Locate the cell with the specified text and output its (x, y) center coordinate. 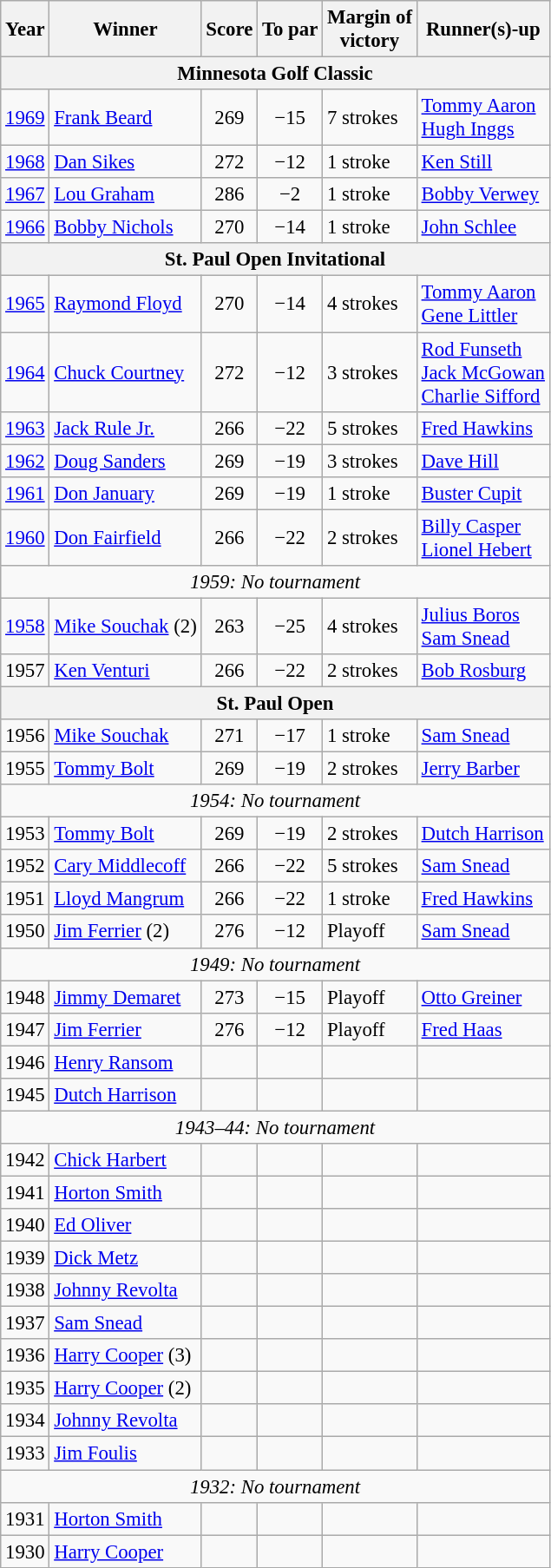
1932: No tournament (275, 1486)
Billy Casper Lionel Hebert (482, 538)
Bobby Verwey (482, 194)
Lou Graham (125, 194)
Ken Still (482, 162)
Margin ofvictory (370, 30)
Ken Venturi (125, 671)
Dan Sikes (125, 162)
Tommy Aaron Hugh Inggs (482, 118)
1930 (25, 1552)
Don Fairfield (125, 538)
Chuck Courtney (125, 372)
Ed Oliver (125, 1225)
Dick Metz (125, 1258)
1941 (25, 1192)
Jerry Barber (482, 769)
273 (229, 997)
Mike Souchak (2) (125, 627)
1937 (25, 1323)
Fred Haas (482, 1029)
1947 (25, 1029)
Harry Cooper (3) (125, 1355)
1935 (25, 1388)
Raymond Floyd (125, 304)
Jack Rule Jr. (125, 428)
1959: No tournament (275, 582)
1958 (25, 627)
1934 (25, 1420)
1967 (25, 194)
1955 (25, 769)
−17 (290, 736)
1942 (25, 1160)
Jim Foulis (125, 1453)
1953 (25, 834)
1952 (25, 866)
1968 (25, 162)
Runner(s)-up (482, 30)
Jim Ferrier (2) (125, 932)
1962 (25, 461)
Frank Beard (125, 118)
1949: No tournament (275, 964)
Lloyd Mangrum (125, 899)
To par (290, 30)
Dave Hill (482, 461)
Score (229, 30)
1961 (25, 493)
Winner (125, 30)
1966 (25, 227)
John Schlee (482, 227)
1938 (25, 1290)
1964 (25, 372)
1939 (25, 1258)
Bobby Nichols (125, 227)
Jimmy Demaret (125, 997)
Henry Ransom (125, 1062)
1965 (25, 304)
1940 (25, 1225)
Harry Cooper (125, 1552)
Cary Middlecoff (125, 866)
1936 (25, 1355)
Year (25, 30)
1933 (25, 1453)
Buster Cupit (482, 493)
Chick Harbert (125, 1160)
−25 (290, 627)
1945 (25, 1095)
Otto Greiner (482, 997)
271 (229, 736)
1943–44: No tournament (275, 1127)
1963 (25, 428)
1954: No tournament (275, 801)
1969 (25, 118)
St. Paul Open (275, 703)
Minnesota Golf Classic (275, 74)
Doug Sanders (125, 461)
286 (229, 194)
−2 (290, 194)
1957 (25, 671)
Harry Cooper (2) (125, 1388)
1946 (25, 1062)
7 strokes (370, 118)
St. Paul Open Invitational (275, 259)
Tommy Aaron Gene Littler (482, 304)
Julius Boros Sam Snead (482, 627)
1956 (25, 736)
1950 (25, 932)
1951 (25, 899)
1931 (25, 1519)
Rod Funseth Jack McGowan Charlie Sifford (482, 372)
Mike Souchak (125, 736)
1960 (25, 538)
Jim Ferrier (125, 1029)
263 (229, 627)
Don January (125, 493)
1948 (25, 997)
Bob Rosburg (482, 671)
